Scan for the cell matching the given text and deliver its (X, Y) coordinate at center. 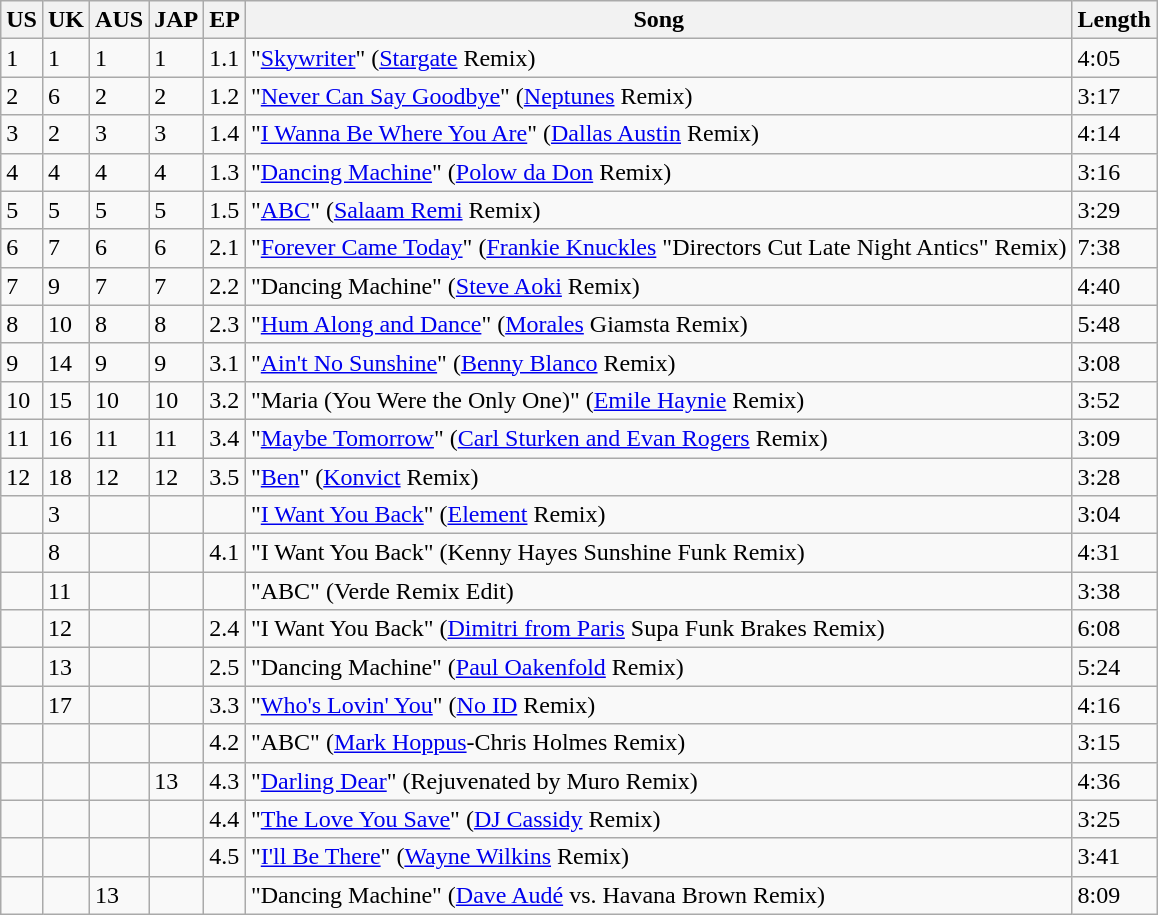
"I Want You Back" (Kenny Hayes Sunshine Funk Remix) (658, 553)
2.3 (225, 324)
3:28 (1114, 477)
5:24 (1114, 667)
"ABC" (Verde Remix Edit) (658, 591)
"Hum Along and Dance" (Morales Giamsta Remix) (658, 324)
UK (66, 20)
3:08 (1114, 362)
3.3 (225, 705)
2.2 (225, 286)
3.4 (225, 438)
"I Wanna Be Where You Are" (Dallas Austin Remix) (658, 134)
4.3 (225, 781)
"Dancing Machine" (Paul Oakenfold Remix) (658, 667)
3:41 (1114, 857)
EP (225, 20)
1.5 (225, 210)
4.2 (225, 743)
US (22, 20)
Length (1114, 20)
"Maria (You Were the Only One)" (Emile Haynie Remix) (658, 400)
"Ain't No Sunshine" (Benny Blanco Remix) (658, 362)
7:38 (1114, 248)
"I Want You Back" (Element Remix) (658, 515)
1.2 (225, 96)
4:14 (1114, 134)
16 (66, 438)
"Never Can Say Goodbye" (Neptunes Remix) (658, 96)
"Dancing Machine" (Dave Audé vs. Havana Brown Remix) (658, 895)
14 (66, 362)
"Dancing Machine" (Steve Aoki Remix) (658, 286)
3.1 (225, 362)
"Forever Came Today" (Frankie Knuckles "Directors Cut Late Night Antics" Remix) (658, 248)
4:31 (1114, 553)
"Ben" (Konvict Remix) (658, 477)
"I'll Be There" (Wayne Wilkins Remix) (658, 857)
2.1 (225, 248)
6:08 (1114, 629)
"ABC" (Salaam Remi Remix) (658, 210)
5:48 (1114, 324)
17 (66, 705)
1.4 (225, 134)
4:05 (1114, 58)
3.2 (225, 400)
3:04 (1114, 515)
4:16 (1114, 705)
"Darling Dear" (Rejuvenated by Muro Remix) (658, 781)
AUS (120, 20)
1.3 (225, 172)
3:52 (1114, 400)
3:16 (1114, 172)
3:15 (1114, 743)
3:29 (1114, 210)
4:40 (1114, 286)
JAP (176, 20)
2.4 (225, 629)
2.5 (225, 667)
8:09 (1114, 895)
4.1 (225, 553)
3.5 (225, 477)
"I Want You Back" (Dimitri from Paris Supa Funk Brakes Remix) (658, 629)
"ABC" (Mark Hoppus-Chris Holmes Remix) (658, 743)
15 (66, 400)
4.4 (225, 819)
"Who's Lovin' You" (No ID Remix) (658, 705)
4.5 (225, 857)
18 (66, 477)
"Maybe Tomorrow" (Carl Sturken and Evan Rogers Remix) (658, 438)
4:36 (1114, 781)
Song (658, 20)
3:25 (1114, 819)
"Skywriter" (Stargate Remix) (658, 58)
3:17 (1114, 96)
1.1 (225, 58)
3:38 (1114, 591)
"The Love You Save" (DJ Cassidy Remix) (658, 819)
"Dancing Machine" (Polow da Don Remix) (658, 172)
3:09 (1114, 438)
